Provide the [x, y] coordinate of the cell's center where the given text is located.  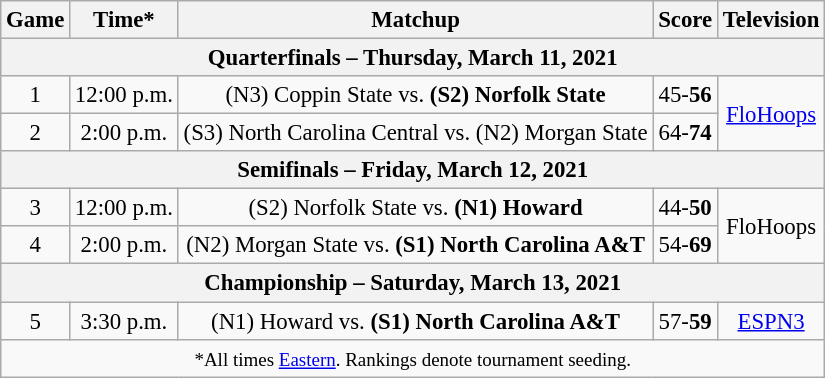
Time* [124, 20]
ESPN3 [770, 321]
Quarterfinals – Thursday, March 11, 2021 [413, 58]
Score [686, 20]
Championship – Saturday, March 13, 2021 [413, 283]
1 [36, 95]
54-69 [686, 245]
3 [36, 208]
(N2) Morgan State vs. (S1) North Carolina A&T [416, 245]
5 [36, 321]
Matchup [416, 20]
44-50 [686, 208]
(N3) Coppin State vs. (S2) Norfolk State [416, 95]
Semifinals – Friday, March 12, 2021 [413, 170]
*All times Eastern. Rankings denote tournament seeding. [413, 358]
64-74 [686, 133]
3:30 p.m. [124, 321]
45-56 [686, 95]
(S2) Norfolk State vs. (N1) Howard [416, 208]
2 [36, 133]
4 [36, 245]
57-59 [686, 321]
(N1) Howard vs. (S1) North Carolina A&T [416, 321]
Television [770, 20]
(S3) North Carolina Central vs. (N2) Morgan State [416, 133]
Game [36, 20]
